Pinpoint the cell where the given text exists, returning its [X, Y] midpoint coordinate. 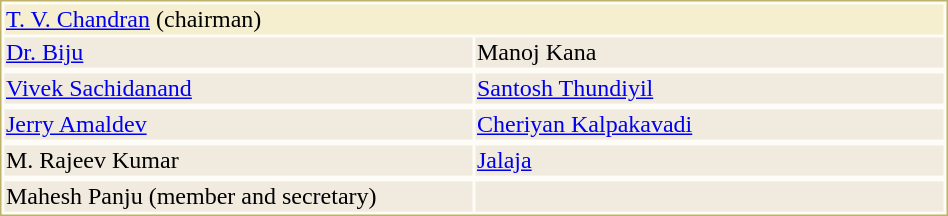
Manoj Kana [710, 53]
Jerry Amaldev [238, 125]
Vivek Sachidanand [238, 89]
M. Rajeev Kumar [238, 161]
Mahesh Panju (member and secretary) [238, 197]
T. V. Chandran (chairman) [474, 19]
Cheriyan Kalpakavadi [710, 125]
Dr. Biju [238, 53]
Santosh Thundiyil [710, 89]
Jalaja [710, 161]
